Pinpoint the cell where the given text exists, returning its (x, y) midpoint coordinate. 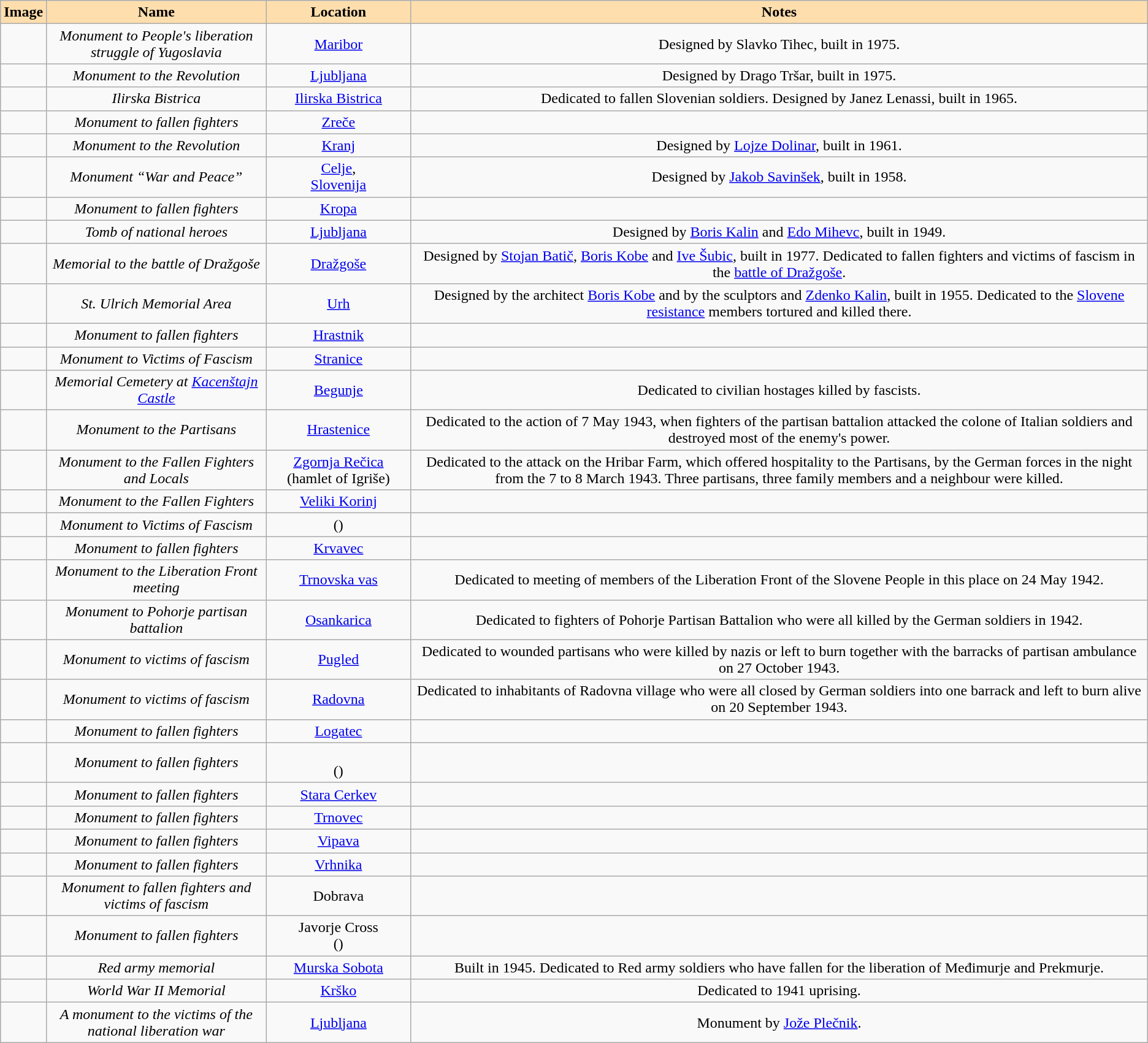
Monument to the Fallen Fighters (156, 502)
Zgornja Rečica (hamlet of Igriše) (339, 470)
Designed by Jakob Savinšek, built in 1958. (779, 177)
Dedicated to civilian hostages killed by fascists. (779, 390)
Location (339, 12)
Monument to the Partisans (156, 430)
Hrastenice (339, 430)
Monument by Jože Plečnik. (779, 1023)
Monument to Pohorje partisan battalion (156, 619)
Vrhnika (339, 864)
Monument to the Liberation Front meeting (156, 580)
Memorial to the battle of Dražgoše (156, 264)
Krško (339, 991)
Dedicated to meeting of members of the Liberation Front of the Slovene People in this place on 24 May 1942. (779, 580)
Murska Sobota (339, 968)
Red army memorial (156, 968)
Image (23, 12)
Logatec (339, 731)
St. Ulrich Memorial Area (156, 303)
Designed by Drago Tršar, built in 1975. (779, 75)
Dedicated to fallen Slovenian soldiers. Designed by Janez Lenassi, built in 1965. (779, 99)
Dedicated to wounded partisans who were killed by nazis or left to burn together with the barracks of partisan ambulance on 27 October 1943. (779, 660)
Dedicated to 1941 uprising. (779, 991)
Urh (339, 303)
Tomb of national heroes (156, 232)
Stara Cerkev (339, 794)
Begunje (339, 390)
Celje, Slovenija (339, 177)
Monument to fallen fighters and victims of fascism (156, 896)
Stranice (339, 359)
Pugled (339, 660)
Memorial Cemetery at Kacenštajn Castle (156, 390)
Name (156, 12)
Dedicated to fighters of Pohorje Partisan Battalion who were all killed by the German soldiers in 1942. (779, 619)
Osankarica (339, 619)
Dražgoše (339, 264)
Notes (779, 12)
Maribor (339, 44)
Veliki Korinj (339, 502)
Krvavec (339, 548)
Designed by Stojan Batič, Boris Kobe and Ive Šubic, built in 1977. Dedicated to fallen fighters and victims of fascism in the battle of Dražgoše. (779, 264)
Designed by Boris Kalin and Edo Mihevc, built in 1949. (779, 232)
Built in 1945. Dedicated to Red army soldiers who have fallen for the liberation of Međimurje and Prekmurje. (779, 968)
Monument “War and Peace” (156, 177)
A monument to the victims of the national liberation war (156, 1023)
Vipava (339, 841)
Dobrava (339, 896)
Radovna (339, 699)
Dedicated to inhabitants of Radovna village who were all closed by German soldiers into one barrack and left to burn alive on 20 September 1943. (779, 699)
Designed by Lojze Dolinar, built in 1961. (779, 145)
Trnovec (339, 817)
Javorje Cross() (339, 936)
Monument to People's liberation struggle of Yugoslavia (156, 44)
Hrastnik (339, 335)
Zreče (339, 122)
Kropa (339, 208)
World War II Memorial (156, 991)
Kranj (339, 145)
Designed by Slavko Tihec, built in 1975. (779, 44)
Monument to the Fallen Fighters and Locals (156, 470)
Trnovska vas (339, 580)
